Extract the (X, Y) coordinate from the center of the cell holding the provided text.  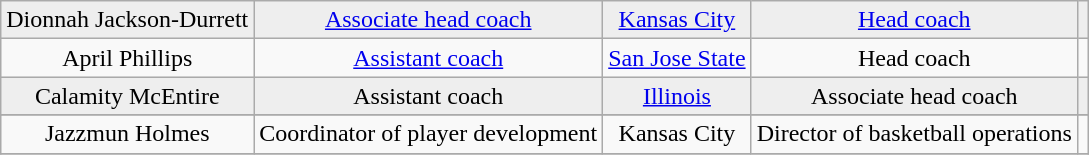
Dionnah Jackson-Durrett (128, 20)
Calamity McEntire (128, 96)
Director of basketball operations (914, 134)
Illinois (677, 96)
Coordinator of player development (428, 134)
Jazzmun Holmes (128, 134)
San Jose State (677, 58)
April Phillips (128, 58)
